Return the [X, Y] coordinate for the center point of the cell that contains the specified text.  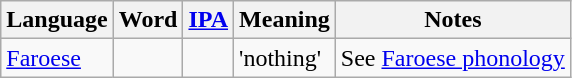
Word [148, 20]
'nothing' [285, 58]
IPA [208, 20]
Language [57, 20]
See Faroese phonology [452, 58]
Faroese [57, 58]
Meaning [285, 20]
Notes [452, 20]
